Identify which cell holds the provided text, then report its (X, Y) central coordinate. 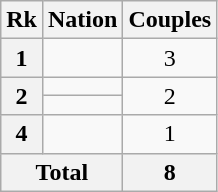
8 (170, 172)
Couples (170, 20)
3 (170, 58)
Nation (82, 20)
Rk (22, 20)
4 (22, 134)
Total (62, 172)
